Scan for the cell matching the given text and deliver its (X, Y) coordinate at center. 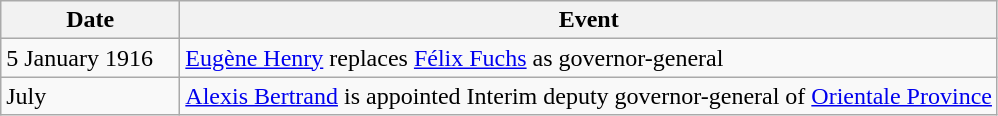
5 January 1916 (90, 58)
Event (589, 20)
Alexis Bertrand is appointed Interim deputy governor-general of Orientale Province (589, 96)
July (90, 96)
Date (90, 20)
Eugène Henry replaces Félix Fuchs as governor-general (589, 58)
